For the text-containing cell, return its midpoint in (x, y) coordinate format. 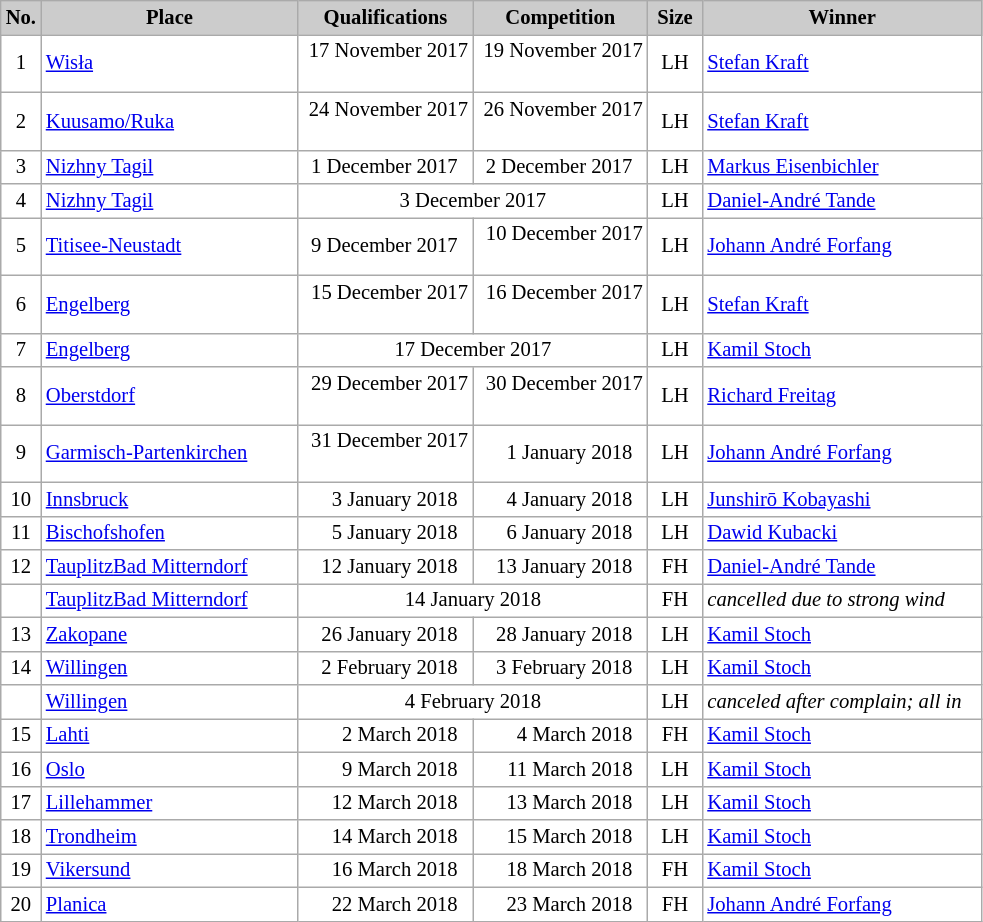
19 November 2017 (560, 63)
Markus Eisenbichler (842, 167)
26 January 2018 (386, 634)
2 (21, 121)
Zakopane (170, 634)
cancelled due to strong wind (842, 600)
3 January 2018 (386, 499)
1 (21, 63)
2 December 2017 (560, 167)
23 March 2018 (560, 904)
Planica (170, 904)
6 January 2018 (560, 533)
13 (21, 634)
1 December 2017 (386, 167)
12 January 2018 (386, 567)
5 January 2018 (386, 533)
9 December 2017 (386, 246)
22 March 2018 (386, 904)
15 December 2017 (386, 304)
18 March 2018 (560, 870)
16 (21, 769)
4 February 2018 (473, 701)
Competition (560, 17)
17 December 2017 (473, 350)
Titisee-Neustadt (170, 246)
24 November 2017 (386, 121)
14 March 2018 (386, 837)
13 March 2018 (560, 803)
17 (21, 803)
16 March 2018 (386, 870)
14 (21, 668)
18 (21, 837)
12 (21, 567)
Innsbruck (170, 499)
2 February 2018 (386, 668)
Dawid Kubacki (842, 533)
Lahti (170, 735)
canceled after complain; all in (842, 701)
Place (170, 17)
30 December 2017 (560, 395)
3 (21, 167)
11 (21, 533)
Vikersund (170, 870)
Bischofshofen (170, 533)
4 January 2018 (560, 499)
3 December 2017 (473, 201)
17 November 2017 (386, 63)
19 (21, 870)
3 February 2018 (560, 668)
Winner (842, 17)
12 March 2018 (386, 803)
4 March 2018 (560, 735)
20 (21, 904)
Oberstdorf (170, 395)
No. (21, 17)
Trondheim (170, 837)
10 (21, 499)
16 December 2017 (560, 304)
11 March 2018 (560, 769)
26 November 2017 (560, 121)
Richard Freitag (842, 395)
1 January 2018 (560, 453)
29 December 2017 (386, 395)
Qualifications (386, 17)
15 (21, 735)
28 January 2018 (560, 634)
Garmisch-Partenkirchen (170, 453)
8 (21, 395)
Oslo (170, 769)
31 December 2017 (386, 453)
Lillehammer (170, 803)
14 January 2018 (473, 600)
5 (21, 246)
Size (676, 17)
13 January 2018 (560, 567)
Junshirō Kobayashi (842, 499)
Kuusamo/Ruka (170, 121)
Wisła (170, 63)
2 March 2018 (386, 735)
7 (21, 350)
9 (21, 453)
4 (21, 201)
10 December 2017 (560, 246)
9 March 2018 (386, 769)
6 (21, 304)
15 March 2018 (560, 837)
